Output the [X, Y] coordinate of the center of the cell containing the given text.  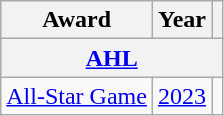
Award [77, 20]
All-Star Game [77, 96]
AHL [112, 58]
Year [182, 20]
2023 [182, 96]
